Identify which cell holds the provided text, then report its [X, Y] central coordinate. 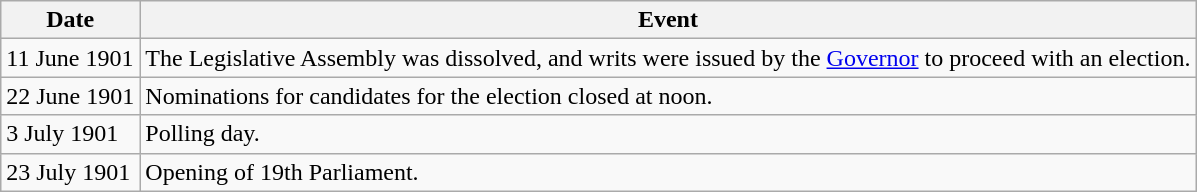
Event [668, 20]
Opening of 19th Parliament. [668, 172]
Nominations for candidates for the election closed at noon. [668, 96]
Date [70, 20]
The Legislative Assembly was dissolved, and writs were issued by the Governor to proceed with an election. [668, 58]
11 June 1901 [70, 58]
Polling day. [668, 134]
3 July 1901 [70, 134]
22 June 1901 [70, 96]
23 July 1901 [70, 172]
